Return the [x, y] coordinate for the center point of the cell that contains the specified text.  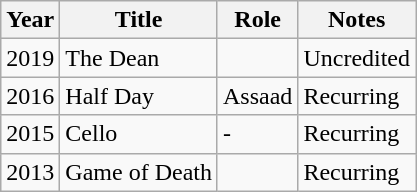
Cello [139, 134]
2019 [30, 58]
- [257, 134]
The Dean [139, 58]
Title [139, 20]
Uncredited [357, 58]
Game of Death [139, 172]
Half Day [139, 96]
Year [30, 20]
Notes [357, 20]
Role [257, 20]
2013 [30, 172]
2016 [30, 96]
2015 [30, 134]
Assaad [257, 96]
